For the text-containing cell, return its midpoint in (X, Y) coordinate format. 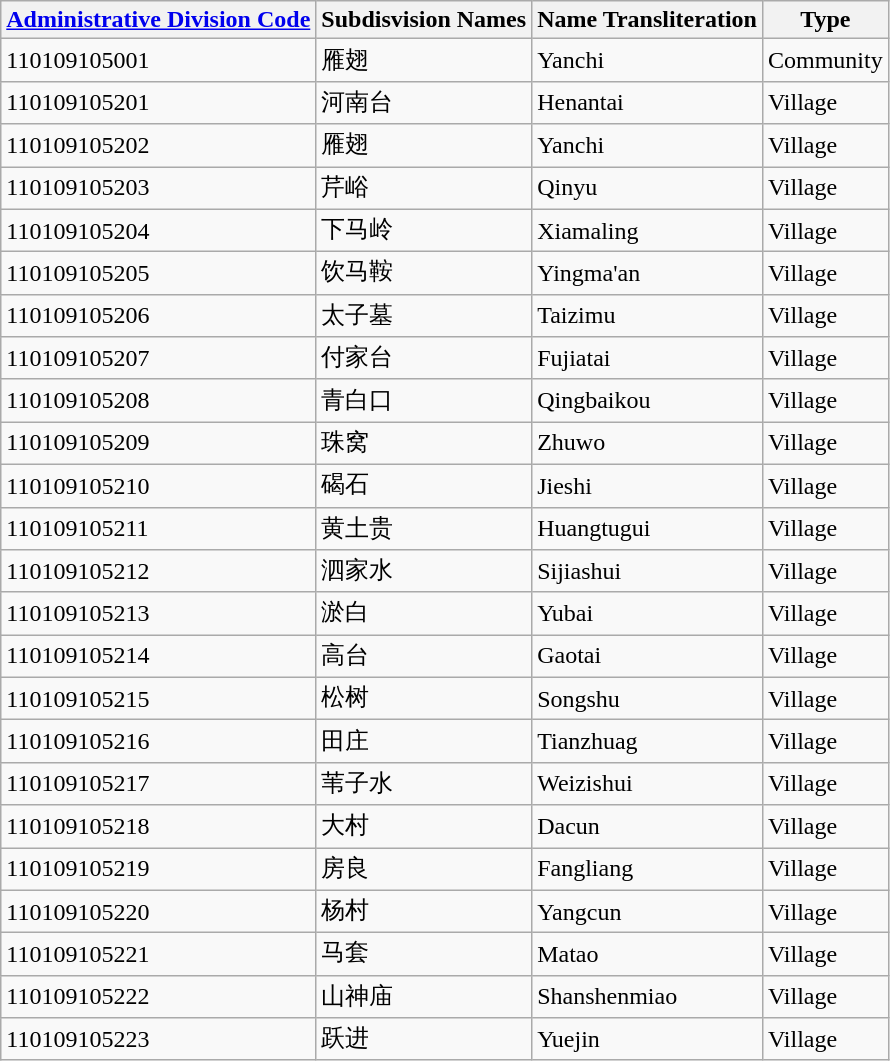
Qinyu (648, 188)
Matao (648, 954)
Xiamaling (648, 230)
110109105206 (158, 316)
110109105214 (158, 656)
芹峪 (424, 188)
Administrative Division Code (158, 20)
Yingma'an (648, 274)
太子墓 (424, 316)
110109105217 (158, 784)
高台 (424, 656)
110109105201 (158, 102)
Qingbaikou (648, 400)
110109105204 (158, 230)
Taizimu (648, 316)
110109105222 (158, 996)
珠窝 (424, 444)
Shanshenmiao (648, 996)
110109105205 (158, 274)
110109105202 (158, 146)
山神庙 (424, 996)
青白口 (424, 400)
松树 (424, 698)
Yubai (648, 614)
Subdisvision Names (424, 20)
110109105203 (158, 188)
Zhuwo (648, 444)
110109105221 (158, 954)
杨村 (424, 912)
付家台 (424, 358)
110109105212 (158, 572)
Tianzhuag (648, 742)
110109105001 (158, 60)
黄土贵 (424, 528)
Name Transliteration (648, 20)
苇子水 (424, 784)
田庄 (424, 742)
Gaotai (648, 656)
110109105215 (158, 698)
泗家水 (424, 572)
110109105208 (158, 400)
110109105210 (158, 486)
110109105223 (158, 1040)
下马岭 (424, 230)
110109105216 (158, 742)
淤白 (424, 614)
Community (825, 60)
110109105213 (158, 614)
Yuejin (648, 1040)
河南台 (424, 102)
110109105207 (158, 358)
马套 (424, 954)
Weizishui (648, 784)
饮马鞍 (424, 274)
Jieshi (648, 486)
房良 (424, 870)
110109105211 (158, 528)
110109105219 (158, 870)
Yangcun (648, 912)
Type (825, 20)
Fujiatai (648, 358)
Henantai (648, 102)
Huangtugui (648, 528)
跃进 (424, 1040)
Fangliang (648, 870)
110109105209 (158, 444)
Sijiashui (648, 572)
Songshu (648, 698)
大村 (424, 826)
碣石 (424, 486)
Dacun (648, 826)
110109105218 (158, 826)
110109105220 (158, 912)
